Detect which cell encompasses the target text, then output its (X, Y) center coordinate. 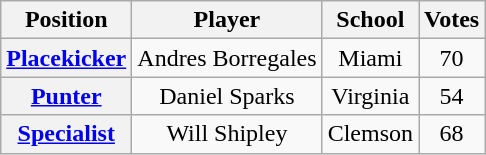
Will Shipley (227, 134)
54 (451, 96)
Clemson (370, 134)
Miami (370, 58)
Daniel Sparks (227, 96)
Andres Borregales (227, 58)
Player (227, 20)
68 (451, 134)
Punter (66, 96)
Virginia (370, 96)
School (370, 20)
Specialist (66, 134)
70 (451, 58)
Placekicker (66, 58)
Votes (451, 20)
Position (66, 20)
